Capture the cell that displays the provided text and extract its [X, Y] central coordinate. 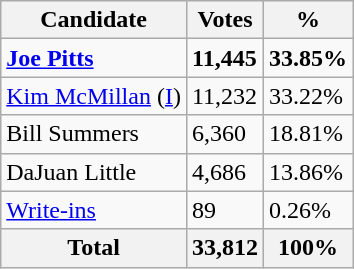
% [308, 20]
11,445 [224, 58]
4,686 [224, 172]
89 [224, 210]
Joe Pitts [94, 58]
100% [308, 248]
DaJuan Little [94, 172]
Kim McMillan (I) [94, 96]
Total [94, 248]
11,232 [224, 96]
6,360 [224, 134]
Votes [224, 20]
13.86% [308, 172]
18.81% [308, 134]
Candidate [94, 20]
33.22% [308, 96]
33,812 [224, 248]
Write-ins [94, 210]
0.26% [308, 210]
Bill Summers [94, 134]
33.85% [308, 58]
